For the text-containing cell, return its midpoint in (x, y) coordinate format. 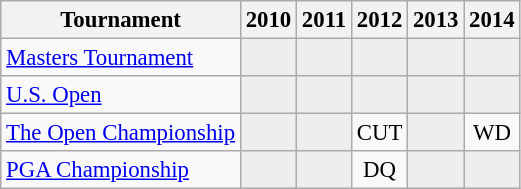
Tournament (121, 20)
DQ (379, 170)
2010 (268, 20)
U.S. Open (121, 95)
WD (492, 133)
Masters Tournament (121, 58)
The Open Championship (121, 133)
CUT (379, 133)
2011 (324, 20)
2013 (436, 20)
PGA Championship (121, 170)
2014 (492, 20)
2012 (379, 20)
